Find where the given text appears and provide that cell's center as [X, Y] coordinate. 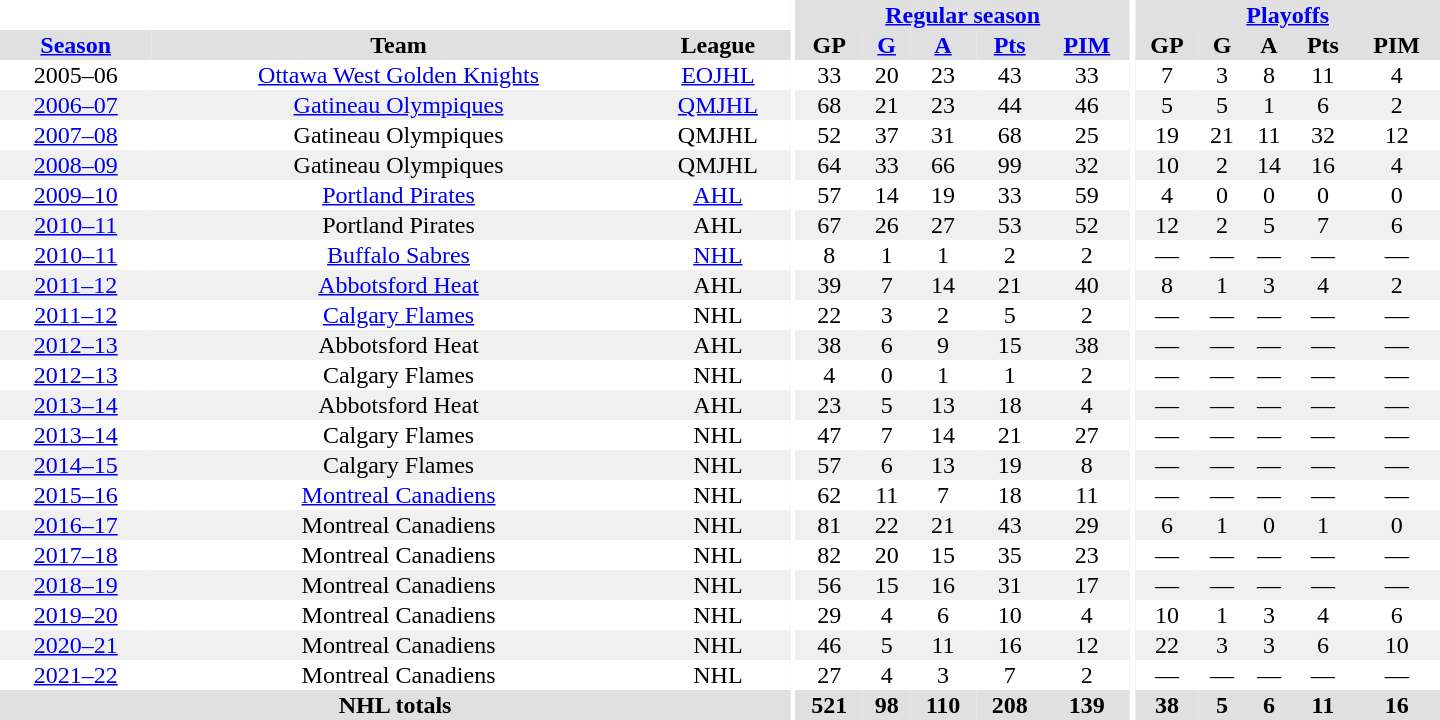
66 [943, 165]
2017–18 [76, 555]
37 [886, 135]
40 [1087, 285]
98 [886, 705]
67 [829, 225]
2014–15 [76, 465]
Season [76, 45]
521 [829, 705]
2007–08 [76, 135]
2016–17 [76, 525]
25 [1087, 135]
59 [1087, 195]
EOJHL [718, 75]
Regular season [962, 15]
Ottawa West Golden Knights [398, 75]
9 [943, 345]
2021–22 [76, 675]
2009–10 [76, 195]
56 [829, 585]
208 [1010, 705]
53 [1010, 225]
2008–09 [76, 165]
17 [1087, 585]
44 [1010, 105]
81 [829, 525]
2005–06 [76, 75]
99 [1010, 165]
39 [829, 285]
82 [829, 555]
NHL totals [395, 705]
26 [886, 225]
110 [943, 705]
2019–20 [76, 615]
Playoffs [1288, 15]
62 [829, 495]
2020–21 [76, 645]
47 [829, 435]
35 [1010, 555]
64 [829, 165]
League [718, 45]
2015–16 [76, 495]
2006–07 [76, 105]
Buffalo Sabres [398, 255]
139 [1087, 705]
Team [398, 45]
2018–19 [76, 585]
